Find where the given text appears and provide that cell's center as [x, y] coordinate. 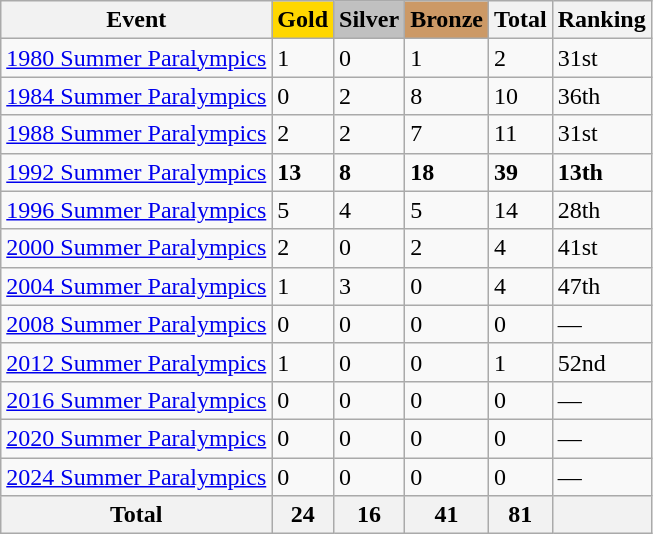
2008 Summer Paralympics [136, 324]
24 [303, 515]
2016 Summer Paralympics [136, 400]
3 [370, 286]
1980 Summer Paralympics [136, 58]
16 [370, 515]
13 [303, 172]
41 [447, 515]
2024 Summer Paralympics [136, 477]
14 [521, 210]
28th [602, 210]
18 [447, 172]
39 [521, 172]
1996 Summer Paralympics [136, 210]
47th [602, 286]
Event [136, 20]
2020 Summer Paralympics [136, 438]
Silver [370, 20]
Bronze [447, 20]
2000 Summer Paralympics [136, 248]
Ranking [602, 20]
11 [521, 134]
2004 Summer Paralympics [136, 286]
1984 Summer Paralympics [136, 96]
1988 Summer Paralympics [136, 134]
1992 Summer Paralympics [136, 172]
52nd [602, 362]
81 [521, 515]
2012 Summer Paralympics [136, 362]
36th [602, 96]
13th [602, 172]
10 [521, 96]
41st [602, 248]
7 [447, 134]
Gold [303, 20]
